Output the (X, Y) coordinate of the center of the cell containing the given text.  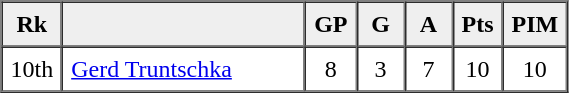
3 (381, 68)
Pts (478, 24)
GP (330, 24)
7 (429, 68)
10th (32, 68)
A (429, 24)
8 (330, 68)
G (381, 24)
PIM (534, 24)
Rk (32, 24)
Gerd Truntschka (184, 68)
